Find where the given text appears and provide that cell's center as [x, y] coordinate. 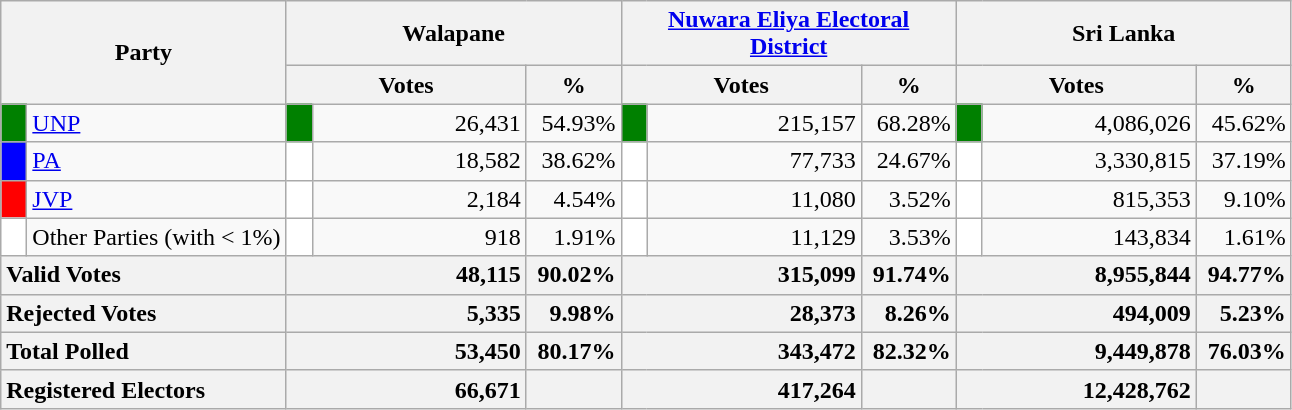
3.53% [908, 237]
2,184 [419, 199]
Other Parties (with < 1%) [156, 237]
918 [419, 237]
94.77% [1244, 275]
Valid Votes [144, 275]
PA [156, 161]
68.28% [908, 123]
Registered Electors [144, 389]
Party [144, 52]
JVP [156, 199]
66,671 [406, 389]
494,009 [1076, 313]
12,428,762 [1076, 389]
91.74% [908, 275]
82.32% [908, 351]
53,450 [406, 351]
UNP [156, 123]
8,955,844 [1076, 275]
Total Polled [144, 351]
48,115 [406, 275]
3,330,815 [1089, 161]
Nuwara Eliya Electoral District [788, 34]
815,353 [1089, 199]
Sri Lanka [1124, 34]
9.98% [574, 313]
143,834 [1089, 237]
1.61% [1244, 237]
215,157 [754, 123]
80.17% [574, 351]
1.91% [574, 237]
8.26% [908, 313]
24.67% [908, 161]
3.52% [908, 199]
45.62% [1244, 123]
11,080 [754, 199]
4,086,026 [1089, 123]
9,449,878 [1076, 351]
38.62% [574, 161]
5.23% [1244, 313]
5,335 [406, 313]
37.19% [1244, 161]
90.02% [574, 275]
54.93% [574, 123]
9.10% [1244, 199]
77,733 [754, 161]
Rejected Votes [144, 313]
Walapane [454, 34]
11,129 [754, 237]
343,472 [741, 351]
417,264 [741, 389]
76.03% [1244, 351]
4.54% [574, 199]
315,099 [741, 275]
28,373 [741, 313]
26,431 [419, 123]
18,582 [419, 161]
